Capture the cell that displays the provided text and extract its (X, Y) central coordinate. 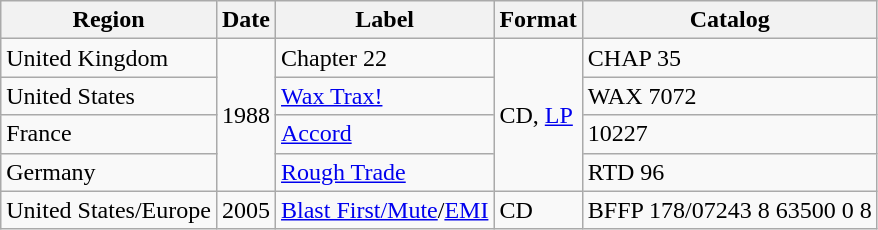
Catalog (730, 20)
2005 (246, 210)
BFFP 178/07243 8 63500 0 8 (730, 210)
Rough Trade (385, 172)
Format (538, 20)
CHAP 35 (730, 58)
Accord (385, 134)
Blast First/Mute/EMI (385, 210)
France (109, 134)
10227 (730, 134)
United Kingdom (109, 58)
Chapter 22 (385, 58)
United States/Europe (109, 210)
Date (246, 20)
Region (109, 20)
Germany (109, 172)
1988 (246, 115)
United States (109, 96)
WAX 7072 (730, 96)
CD, LP (538, 115)
Label (385, 20)
Wax Trax! (385, 96)
CD (538, 210)
RTD 96 (730, 172)
